Extract the (x, y) coordinate from the center of the cell holding the provided text.  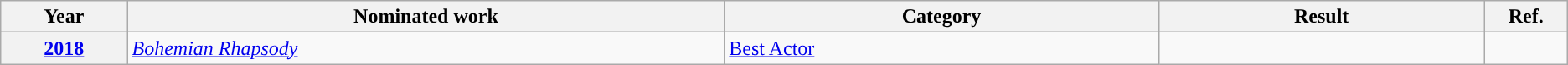
2018 (64, 48)
Result (1322, 17)
Bohemian Rhapsody (426, 48)
Category (941, 17)
Year (64, 17)
Nominated work (426, 17)
Ref. (1526, 17)
Best Actor (941, 48)
